From the cell containing the given text, extract its center point as [x, y] coordinate. 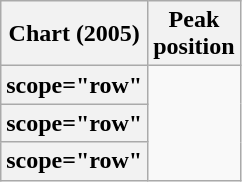
Peakposition [194, 34]
Chart (2005) [74, 34]
